Identify which cell holds the provided text, then report its [x, y] central coordinate. 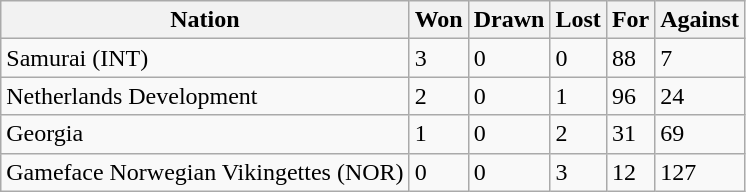
69 [700, 134]
Drawn [509, 20]
Samurai (INT) [205, 58]
96 [630, 96]
For [630, 20]
Against [700, 20]
88 [630, 58]
7 [700, 58]
Gameface Norwegian Vikingettes (NOR) [205, 172]
Georgia [205, 134]
Won [438, 20]
Netherlands Development [205, 96]
Lost [578, 20]
12 [630, 172]
31 [630, 134]
24 [700, 96]
127 [700, 172]
Nation [205, 20]
